Capture the cell that displays the provided text and extract its [X, Y] central coordinate. 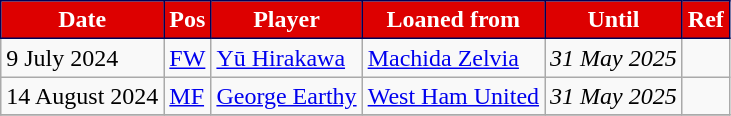
Player [286, 20]
FW [188, 58]
Date [82, 20]
Pos [188, 20]
Machida Zelvia [453, 58]
9 July 2024 [82, 58]
Loaned from [453, 20]
Until [614, 20]
George Earthy [286, 96]
Yū Hirakawa [286, 58]
Ref [706, 20]
West Ham United [453, 96]
14 August 2024 [82, 96]
MF [188, 96]
